Search for the cell housing the specified text and yield its (X, Y) center coordinate. 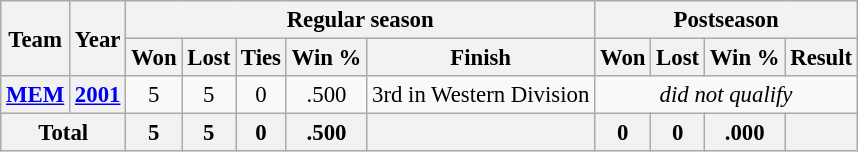
Result (822, 58)
Total (64, 133)
Year (98, 38)
Team (36, 38)
Finish (481, 58)
Ties (262, 58)
Postseason (726, 20)
2001 (98, 95)
3rd in Western Division (481, 95)
MEM (36, 95)
Regular season (360, 20)
did not qualify (726, 95)
.000 (744, 133)
